Output the [x, y] coordinate of the center of the cell containing the given text.  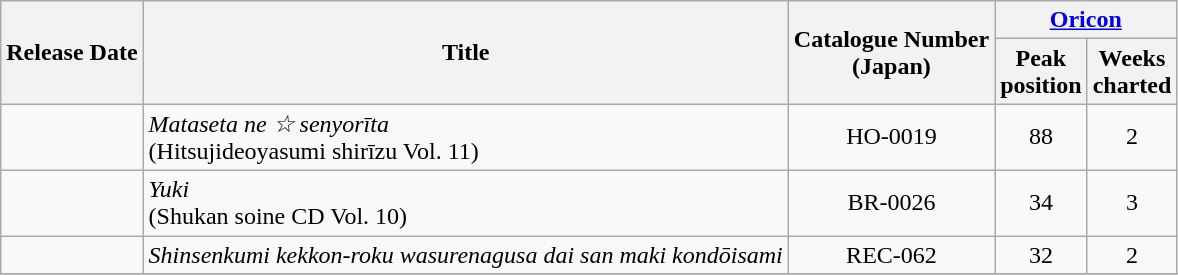
BR-0026 [891, 202]
3 [1132, 202]
Release Date [72, 52]
Title [466, 52]
Yuki(Shukan soine CD Vol. 10) [466, 202]
34 [1041, 202]
Mataseta ne ☆ senyorīta(Hitsujideoyasumi shirīzu Vol. 11) [466, 138]
32 [1041, 255]
HO-0019 [891, 138]
Peakposition [1041, 72]
REC-062 [891, 255]
88 [1041, 138]
Catalogue Number (Japan) [891, 52]
Oricon [1086, 20]
Weeks charted [1132, 72]
Shinsenkumi kekkon-roku wasurenagusa dai san maki kondōisami [466, 255]
